Return the (X, Y) coordinate for the center point of the cell that contains the specified text.  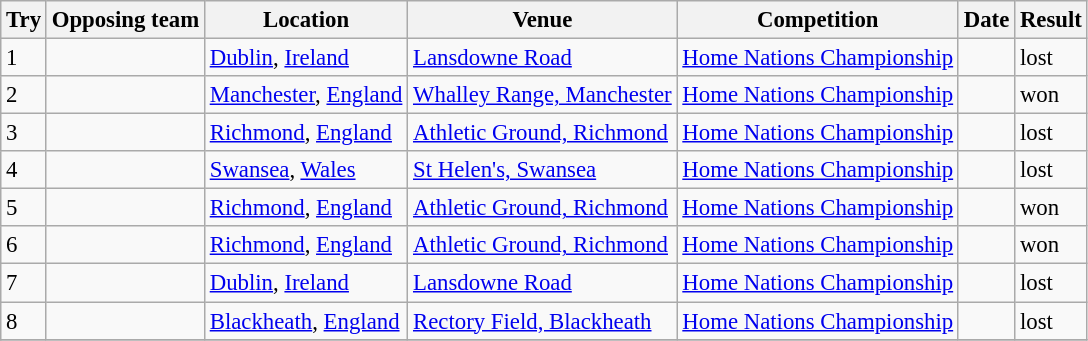
5 (24, 208)
Swansea, Wales (306, 170)
7 (24, 283)
2 (24, 95)
Rectory Field, Blackheath (542, 321)
St Helen's, Swansea (542, 170)
3 (24, 133)
Manchester, England (306, 95)
Date (986, 20)
Venue (542, 20)
Competition (818, 20)
Try (24, 20)
Result (1052, 20)
6 (24, 245)
8 (24, 321)
Blackheath, England (306, 321)
Location (306, 20)
Whalley Range, Manchester (542, 95)
1 (24, 58)
Opposing team (125, 20)
4 (24, 170)
